Detect which cell encompasses the target text, then output its [X, Y] center coordinate. 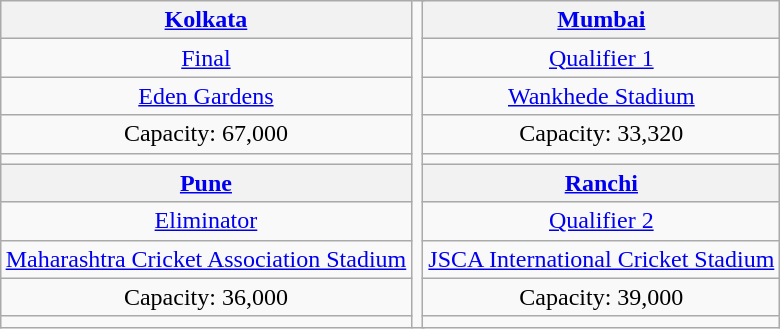
Capacity: 67,000 [206, 134]
Wankhede Stadium [602, 96]
Pune [206, 183]
Qualifier 1 [602, 58]
Eden Gardens [206, 96]
Eliminator [206, 221]
Ranchi [602, 183]
Capacity: 33,320 [602, 134]
Capacity: 39,000 [602, 297]
Kolkata [206, 20]
JSCA International Cricket Stadium [602, 259]
Qualifier 2 [602, 221]
Maharashtra Cricket Association Stadium [206, 259]
Mumbai [602, 20]
Capacity: 36,000 [206, 297]
Final [206, 58]
